For the text-containing cell, return its midpoint in (X, Y) coordinate format. 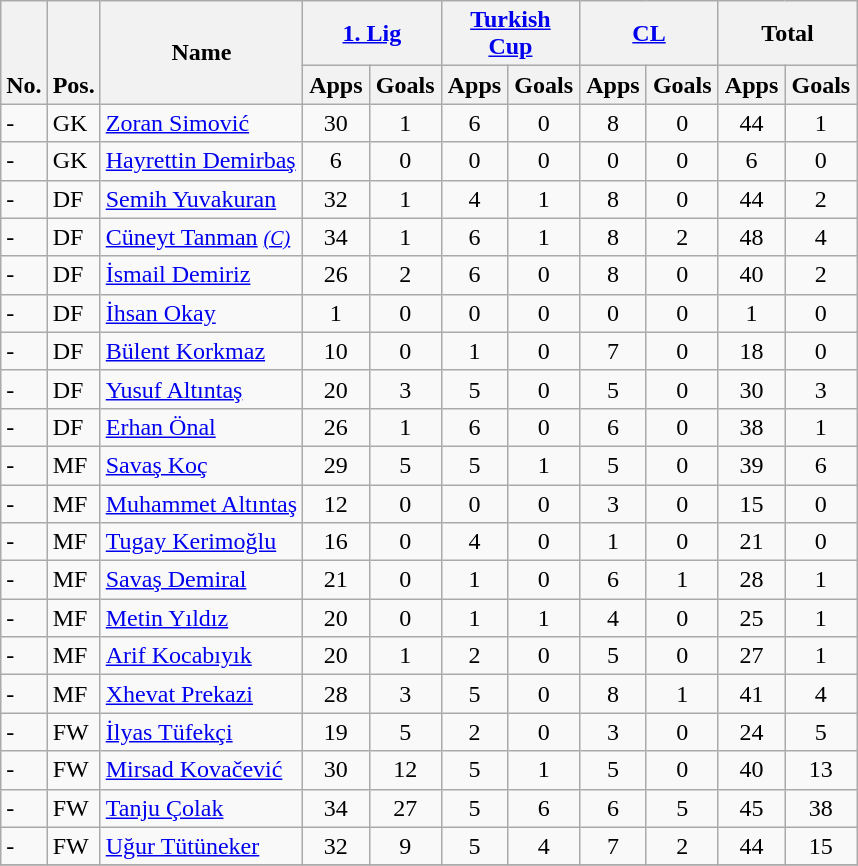
Total (788, 34)
19 (336, 732)
45 (752, 808)
Xhevat Prekazi (201, 694)
İhsan Okay (201, 313)
Mirsad Kovačević (201, 770)
Metin Yıldız (201, 618)
24 (752, 732)
16 (336, 542)
48 (752, 237)
10 (336, 351)
Savaş Demiral (201, 580)
Semih Yuvakuran (201, 199)
Savaş Koç (201, 465)
Turkish Cup (510, 34)
Tugay Kerimoğlu (201, 542)
İsmail Demiriz (201, 275)
Arif Kocabıyık (201, 656)
Uğur Tütüneker (201, 846)
Zoran Simović (201, 123)
13 (821, 770)
İlyas Tüfekçi (201, 732)
9 (405, 846)
Yusuf Altıntaş (201, 389)
Pos. (74, 52)
41 (752, 694)
Cüneyt Tanman (C) (201, 237)
No. (24, 52)
Erhan Önal (201, 427)
18 (752, 351)
Muhammet Altıntaş (201, 503)
Name (201, 52)
29 (336, 465)
CL (650, 34)
39 (752, 465)
25 (752, 618)
Tanju Çolak (201, 808)
1. Lig (372, 34)
Hayrettin Demirbaş (201, 161)
Bülent Korkmaz (201, 351)
